Detect which cell encompasses the target text, then output its (x, y) center coordinate. 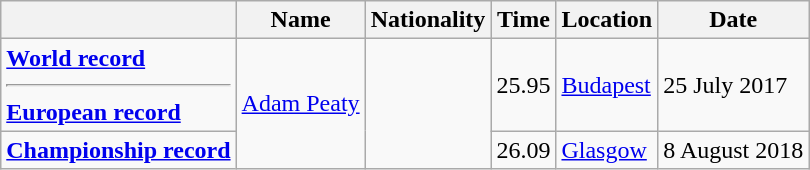
Championship record (118, 150)
Date (734, 20)
Glasgow (607, 150)
26.09 (524, 150)
Adam Peaty (300, 104)
Budapest (607, 85)
Time (524, 20)
25 July 2017 (734, 85)
25.95 (524, 85)
Nationality (428, 20)
Name (300, 20)
8 August 2018 (734, 150)
Location (607, 20)
World recordEuropean record (118, 85)
